Return the (X, Y) coordinate for the center point of the cell that contains the specified text.  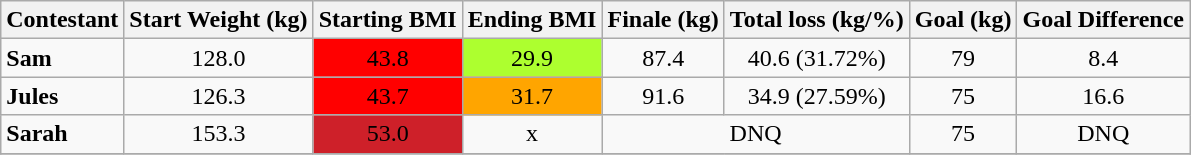
Goal Difference (1104, 20)
29.9 (532, 58)
153.3 (218, 134)
16.6 (1104, 96)
Contestant (62, 20)
40.6 (31.72%) (816, 58)
126.3 (218, 96)
31.7 (532, 96)
91.6 (663, 96)
Ending BMI (532, 20)
Start Weight (kg) (218, 20)
87.4 (663, 58)
Total loss (kg/%) (816, 20)
Sarah (62, 134)
128.0 (218, 58)
Jules (62, 96)
Finale (kg) (663, 20)
79 (963, 58)
43.7 (388, 96)
43.8 (388, 58)
8.4 (1104, 58)
34.9 (27.59%) (816, 96)
Goal (kg) (963, 20)
Starting BMI (388, 20)
53.0 (388, 134)
Sam (62, 58)
x (532, 134)
